Scan for the cell matching the given text and deliver its (x, y) coordinate at center. 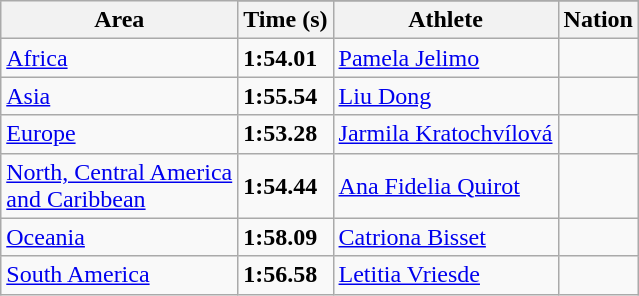
Letitia Vriesde (446, 275)
Catriona Bisset (446, 237)
1:53.28 (286, 134)
South America (120, 275)
Nation (598, 20)
1:56.58 (286, 275)
Africa (120, 58)
Oceania (120, 237)
Time (s) (286, 20)
Pamela Jelimo (446, 58)
Asia (120, 96)
Athlete (446, 20)
1:58.09 (286, 237)
Jarmila Kratochvílová (446, 134)
1:55.54 (286, 96)
1:54.01 (286, 58)
Europe (120, 134)
North, Central America and Caribbean (120, 186)
1:54.44 (286, 186)
Area (120, 20)
Liu Dong (446, 96)
Ana Fidelia Quirot (446, 186)
